Provide the (x, y) coordinate of the cell's center where the given text is located.  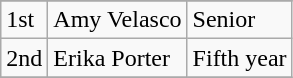
Fifth year (240, 58)
Erika Porter (118, 58)
Amy Velasco (118, 20)
2nd (24, 58)
1st (24, 20)
Senior (240, 20)
